Capture the cell that displays the provided text and extract its [X, Y] central coordinate. 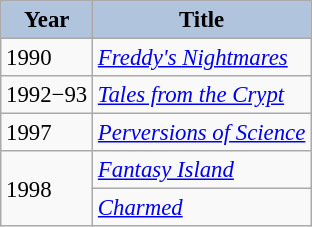
Title [202, 20]
1998 [47, 188]
Charmed [202, 208]
1997 [47, 133]
Fantasy Island [202, 170]
Freddy's Nightmares [202, 58]
Year [47, 20]
1992−93 [47, 95]
Tales from the Crypt [202, 95]
Perversions of Science [202, 133]
1990 [47, 58]
